Return (X, Y) of the center of cell containing provided text 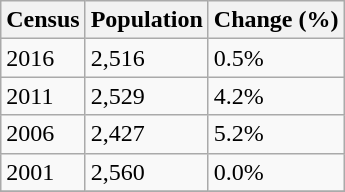
2006 (43, 134)
5.2% (276, 134)
2001 (43, 172)
2,560 (146, 172)
2011 (43, 96)
2,529 (146, 96)
Census (43, 20)
4.2% (276, 96)
2,516 (146, 58)
0.0% (276, 172)
Change (%) (276, 20)
2016 (43, 58)
0.5% (276, 58)
Population (146, 20)
2,427 (146, 134)
